Output the [x, y] coordinate of the center of the cell containing the given text.  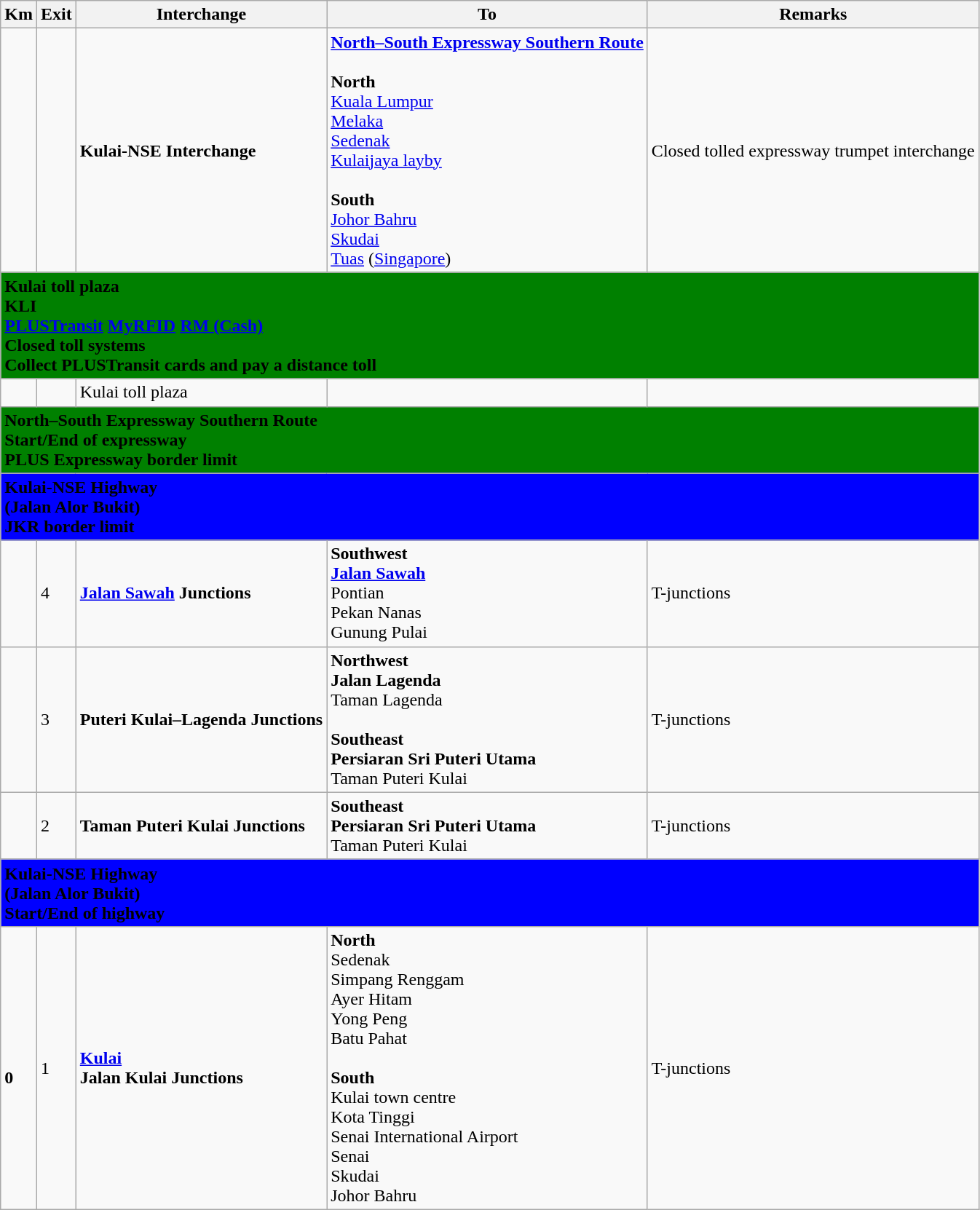
SoutheastPersiaran Sri Puteri UtamaTaman Puteri Kulai [488, 826]
North–South Expressway Southern RouteStart/End of expresswayPLUS Expressway border limit [490, 440]
Closed tolled expressway trumpet interchange [813, 150]
1 [56, 1067]
To [488, 15]
Kulai-NSE Interchange [201, 150]
4 [56, 593]
Interchange [201, 15]
Southwest Jalan SawahPontianPekan NanasGunung Pulai [488, 593]
Puteri Kulai–Lagenda Junctions [201, 719]
Jalan Sawah Junctions [201, 593]
Kulai-NSE Highway(Jalan Alor Bukit)JKR border limit [490, 507]
Kulai toll plaza [201, 392]
0 [19, 1067]
Km [19, 15]
North–South Expressway Southern RouteNorth Kuala Lumpur Melaka Sedenak Kulaijaya laybySouth Johor Bahru Skudai Tuas (Singapore) [488, 150]
NorthwestJalan LagendaTaman LagendaSoutheastPersiaran Sri Puteri UtamaTaman Puteri Kulai [488, 719]
North Sedenak Simpang Renggam Ayer Hitam Yong Peng Batu PahatSouth Kulai town centre Kota Tinggi Senai International Airport Senai Skudai Johor Bahru [488, 1067]
Kulai toll plazaKLIPLUSTransit MyRFID RM (Cash)Closed toll systemsCollect PLUSTransit cards and pay a distance toll [490, 325]
Remarks [813, 15]
3 [56, 719]
2 [56, 826]
KulaiJalan Kulai Junctions [201, 1067]
Kulai-NSE Highway(Jalan Alor Bukit)Start/End of highway [490, 893]
Taman Puteri Kulai Junctions [201, 826]
Exit [56, 15]
